Determine the [x, y] coordinate at the center of the cell enclosing the given text.  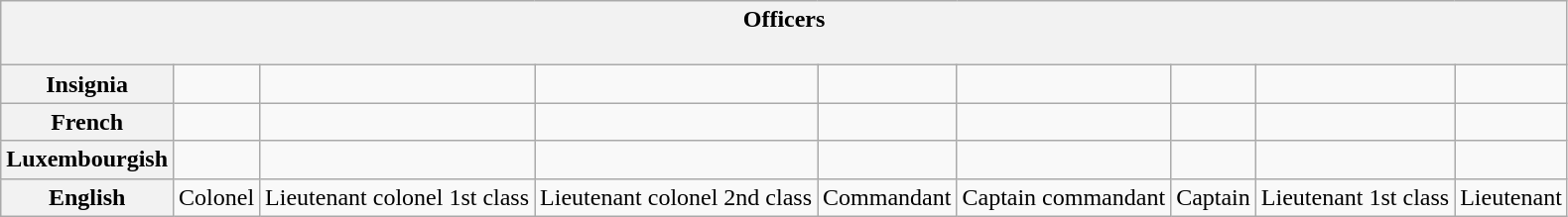
Officers [784, 34]
Captain [1214, 197]
Commandant [887, 197]
Lieutenant 1st class [1355, 197]
Lieutenant colonel 1st class [397, 197]
Lieutenant [1511, 197]
Lieutenant colonel 2nd class [677, 197]
Captain commandant [1064, 197]
Colonel [216, 197]
French [87, 122]
Luxembourgish [87, 160]
Insignia [87, 84]
English [87, 197]
